Find where the given text appears and provide that cell's center as (x, y) coordinate. 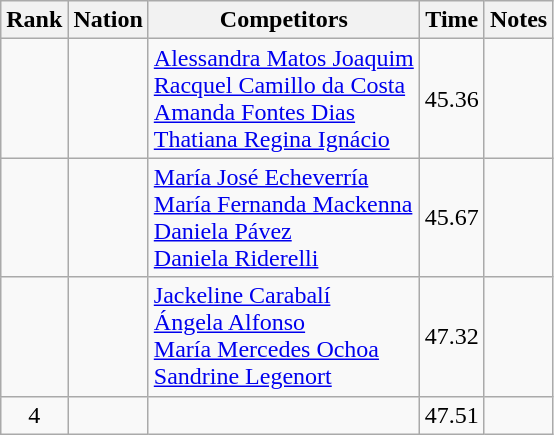
Nation (108, 20)
Notes (518, 20)
4 (34, 415)
Competitors (284, 20)
María José EcheverríaMaría Fernanda MackennaDaniela PávezDaniela Riderelli (284, 218)
47.32 (452, 336)
45.67 (452, 218)
Rank (34, 20)
45.36 (452, 98)
47.51 (452, 415)
Time (452, 20)
Alessandra Matos JoaquimRacquel Camillo da CostaAmanda Fontes DiasThatiana Regina Ignácio (284, 98)
Jackeline CarabalíÁngela AlfonsoMaría Mercedes OchoaSandrine Legenort (284, 336)
